Detect which cell encompasses the target text, then output its [x, y] center coordinate. 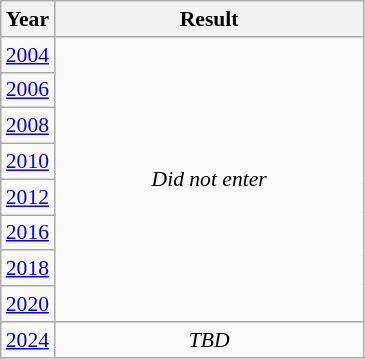
2004 [28, 55]
2016 [28, 233]
Year [28, 19]
2020 [28, 304]
2018 [28, 269]
2024 [28, 340]
2006 [28, 90]
TBD [209, 340]
2012 [28, 197]
2008 [28, 126]
Did not enter [209, 180]
Result [209, 19]
2010 [28, 162]
